Capture the cell that displays the provided text and extract its (X, Y) central coordinate. 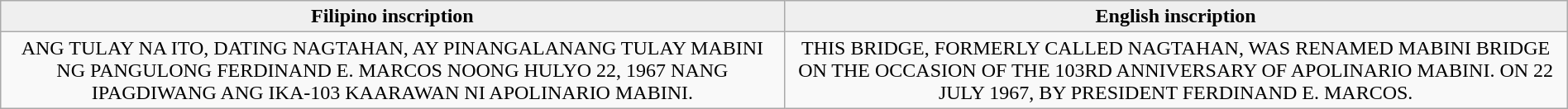
English inscription (1176, 17)
Filipino inscription (392, 17)
